For the text-containing cell, return its midpoint in [x, y] coordinate format. 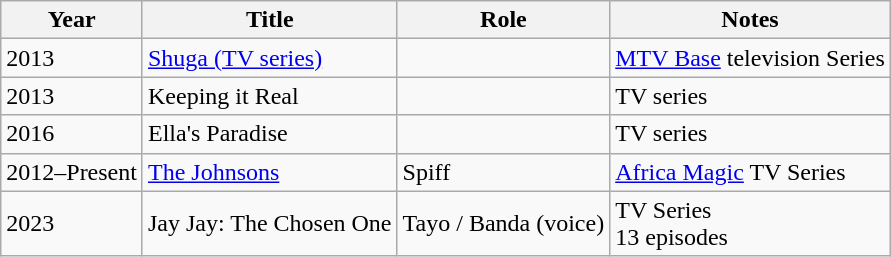
Spiff [504, 172]
Shuga (TV series) [270, 58]
Jay Jay: The Chosen One [270, 224]
The Johnsons [270, 172]
Year [72, 20]
2016 [72, 134]
2023 [72, 224]
Notes [750, 20]
Keeping it Real [270, 96]
2012–Present [72, 172]
Role [504, 20]
TV Series13 episodes [750, 224]
Africa Magic TV Series [750, 172]
MTV Base television Series [750, 58]
Tayo / Banda (voice) [504, 224]
Ella's Paradise [270, 134]
Title [270, 20]
